Search for the cell housing the specified text and yield its (X, Y) center coordinate. 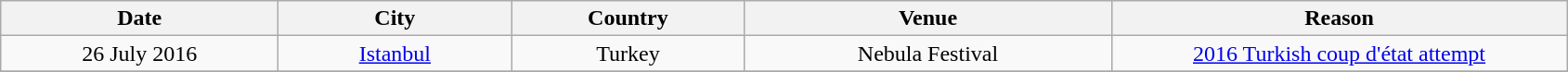
Country (628, 18)
Nebula Festival (928, 54)
Istanbul (395, 54)
Turkey (628, 54)
26 July 2016 (139, 54)
2016 Turkish coup d'état attempt (1339, 54)
City (395, 18)
Date (139, 18)
Reason (1339, 18)
Venue (928, 18)
